Return (X, Y) of the center of cell containing provided text 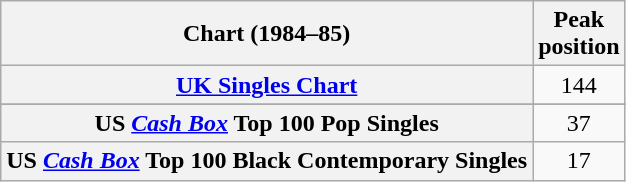
37 (579, 123)
144 (579, 85)
Chart (1984–85) (267, 34)
US Cash Box Top 100 Pop Singles (267, 123)
US Cash Box Top 100 Black Contemporary Singles (267, 161)
Peakposition (579, 34)
17 (579, 161)
UK Singles Chart (267, 85)
